Determine the [x, y] coordinate at the center of the cell enclosing the given text.  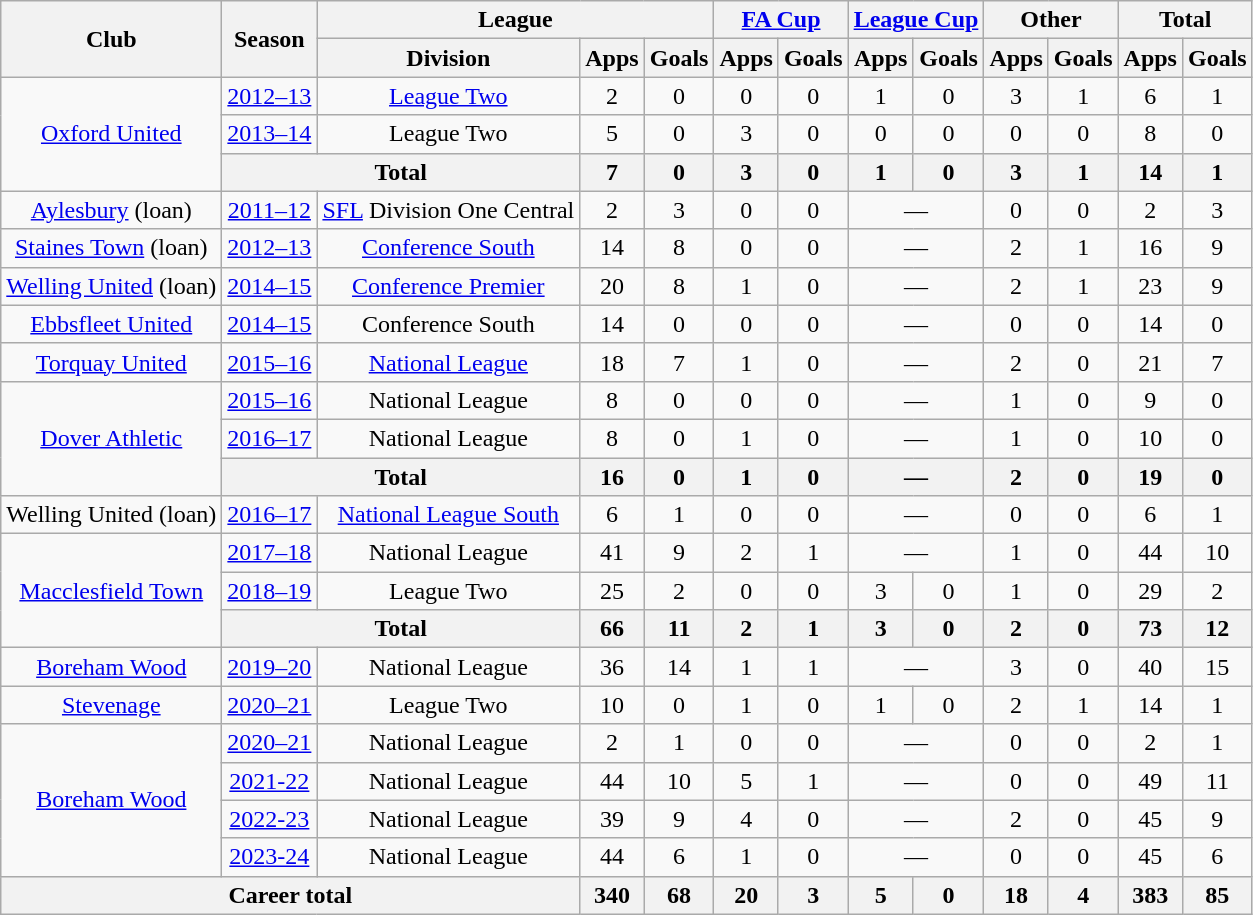
Stevenage [112, 705]
25 [612, 591]
Staines Town (loan) [112, 248]
41 [612, 553]
2019–20 [270, 667]
2018–19 [270, 591]
85 [1217, 895]
Ebbsfleet United [112, 324]
40 [1150, 667]
Other [1051, 20]
2013–14 [270, 134]
Division [448, 58]
29 [1150, 591]
68 [679, 895]
383 [1150, 895]
Oxford United [112, 134]
FA Cup [781, 20]
21 [1150, 362]
2011–12 [270, 210]
Aylesbury (loan) [112, 210]
Club [112, 39]
15 [1217, 667]
23 [1150, 286]
Season [270, 39]
Conference Premier [448, 286]
Macclesfield Town [112, 591]
39 [612, 819]
SFL Division One Central [448, 210]
2023-24 [270, 857]
Career total [290, 895]
73 [1150, 629]
2017–18 [270, 553]
League [516, 20]
66 [612, 629]
2021-22 [270, 781]
League Cup [916, 20]
12 [1217, 629]
49 [1150, 781]
340 [612, 895]
Dover Athletic [112, 438]
2022-23 [270, 819]
National League South [448, 515]
Torquay United [112, 362]
36 [612, 667]
19 [1150, 477]
